Search for the cell housing the specified text and yield its (X, Y) center coordinate. 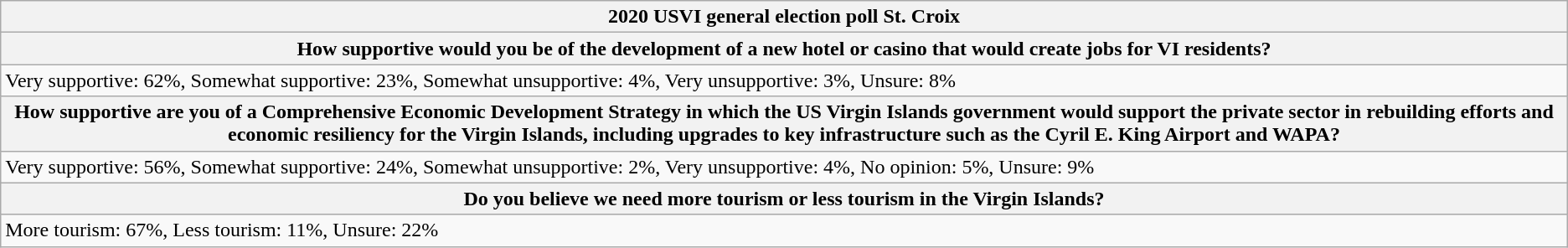
More tourism: 67%, Less tourism: 11%, Unsure: 22% (784, 230)
2020 USVI general election poll St. Croix (784, 17)
Do you believe we need more tourism or less tourism in the Virgin Islands? (784, 199)
Very supportive: 62%, Somewhat supportive: 23%, Somewhat unsupportive: 4%, Very unsupportive: 3%, Unsure: 8% (784, 80)
Very supportive: 56%, Somewhat supportive: 24%, Somewhat unsupportive: 2%, Very unsupportive: 4%, No opinion: 5%, Unsure: 9% (784, 167)
How supportive would you be of the development of a new hotel or casino that would create jobs for VI residents? (784, 49)
